Extract the (x, y) coordinate from the center of the cell holding the provided text.  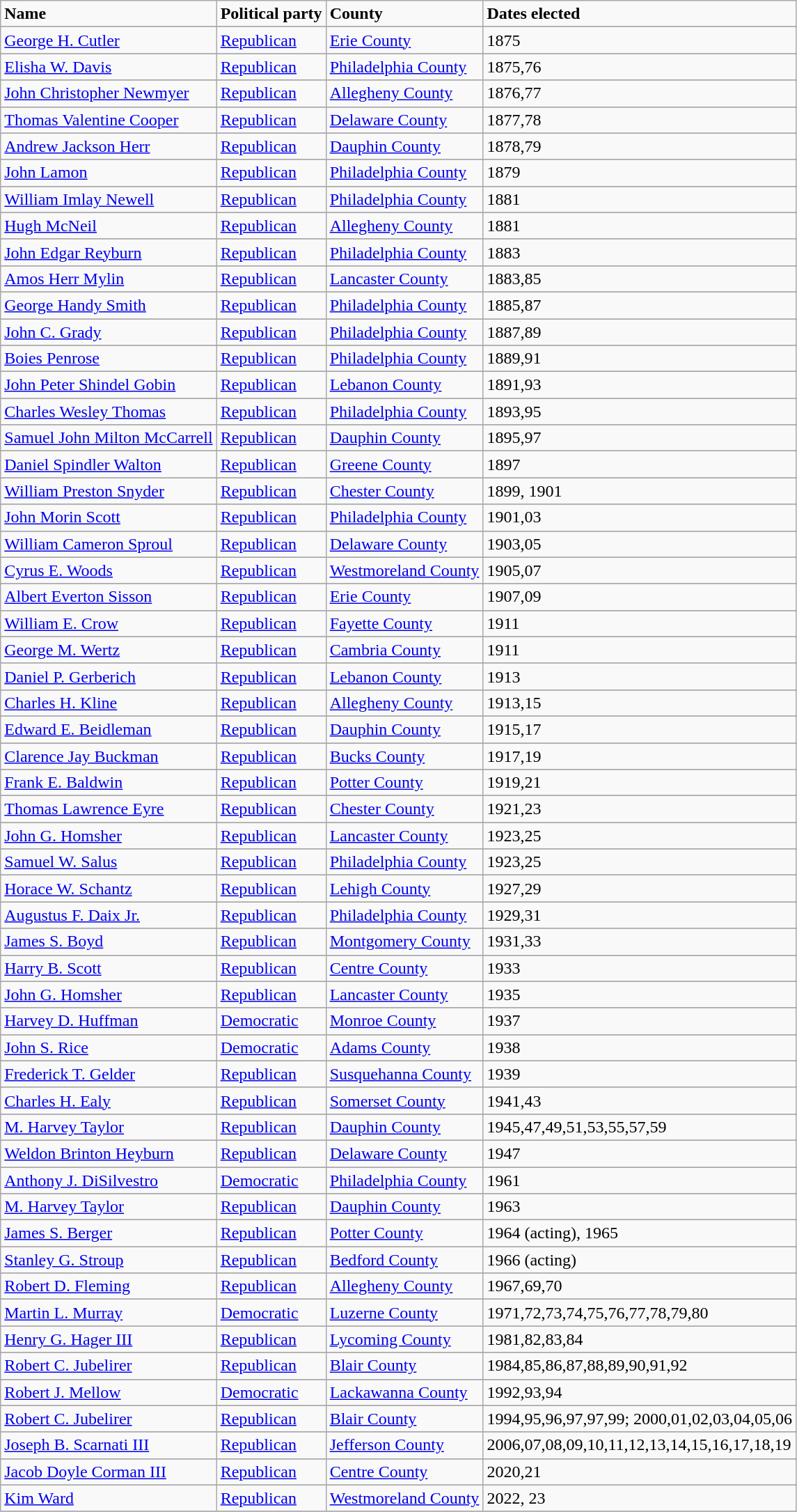
Name (109, 14)
Cyrus E. Woods (109, 570)
1885,87 (640, 305)
Boies Penrose (109, 359)
Lehigh County (404, 889)
Clarence Jay Buckman (109, 756)
Adams County (404, 1047)
Susquehanna County (404, 1074)
1947 (640, 1153)
1971,72,73,74,75,76,77,78,79,80 (640, 1313)
1939 (640, 1074)
1921,23 (640, 809)
Charles Wesley Thomas (109, 412)
1891,93 (640, 385)
Amos Herr Mylin (109, 279)
George M. Wertz (109, 650)
William Preston Snyder (109, 491)
1883 (640, 252)
Monroe County (404, 1021)
1915,17 (640, 729)
Robert D. Fleming (109, 1286)
1875 (640, 40)
Jefferson County (404, 1445)
Martin L. Murray (109, 1313)
Daniel P. Gerberich (109, 676)
2020,21 (640, 1472)
1929,31 (640, 915)
Cambria County (404, 650)
Political party (271, 14)
Jacob Doyle Corman III (109, 1472)
John C. Grady (109, 332)
Augustus F. Daix Jr. (109, 915)
1966 (acting) (640, 1260)
1887,89 (640, 332)
1961 (640, 1180)
1945,47,49,51,53,55,57,59 (640, 1127)
1935 (640, 995)
1994,95,96,97,97,99; 2000,01,02,03,04,05,06 (640, 1419)
1876,77 (640, 93)
1905,07 (640, 570)
Thomas Valentine Cooper (109, 120)
1992,93,94 (640, 1392)
1984,85,86,87,88,89,90,91,92 (640, 1366)
1913,15 (640, 703)
Edward E. Beidleman (109, 729)
1899, 1901 (640, 491)
Thomas Lawrence Eyre (109, 809)
1963 (640, 1207)
Frank E. Baldwin (109, 783)
George Handy Smith (109, 305)
1967,69,70 (640, 1286)
George H. Cutler (109, 40)
Charles H. Ealy (109, 1100)
Charles H. Kline (109, 703)
1927,29 (640, 889)
John Lamon (109, 173)
1917,19 (640, 756)
Bedford County (404, 1260)
Andrew Jackson Herr (109, 146)
William E. Crow (109, 623)
Robert J. Mellow (109, 1392)
Luzerne County (404, 1313)
1878,79 (640, 146)
Kim Ward (109, 1498)
1933 (640, 968)
Harvey D. Huffman (109, 1021)
James S. Berger (109, 1233)
1913 (640, 676)
Lackawanna County (404, 1392)
County (404, 14)
2022, 23 (640, 1498)
1938 (640, 1047)
Harry B. Scott (109, 968)
Frederick T. Gelder (109, 1074)
Lycoming County (404, 1339)
Greene County (404, 465)
Albert Everton Sisson (109, 597)
Fayette County (404, 623)
William Imlay Newell (109, 199)
Samuel W. Salus (109, 862)
Montgomery County (404, 942)
1919,21 (640, 783)
William Cameron Sproul (109, 544)
Henry G. Hager III (109, 1339)
1941,43 (640, 1100)
2006,07,08,09,10,11,12,13,14,15,16,17,18,19 (640, 1445)
1931,33 (640, 942)
John Peter Shindel Gobin (109, 385)
Hugh McNeil (109, 226)
Weldon Brinton Heyburn (109, 1153)
Bucks County (404, 756)
1879 (640, 173)
Anthony J. DiSilvestro (109, 1180)
1897 (640, 465)
Stanley G. Stroup (109, 1260)
Dates elected (640, 14)
1875,76 (640, 67)
John S. Rice (109, 1047)
1937 (640, 1021)
James S. Boyd (109, 942)
1893,95 (640, 412)
John Morin Scott (109, 517)
1907,09 (640, 597)
1877,78 (640, 120)
John Edgar Reyburn (109, 252)
1883,85 (640, 279)
1889,91 (640, 359)
Samuel John Milton McCarrell (109, 438)
1895,97 (640, 438)
1903,05 (640, 544)
1901,03 (640, 517)
Horace W. Schantz (109, 889)
Daniel Spindler Walton (109, 465)
1964 (acting), 1965 (640, 1233)
Somerset County (404, 1100)
John Christopher Newmyer (109, 93)
Elisha W. Davis (109, 67)
1981,82,83,84 (640, 1339)
Joseph B. Scarnati III (109, 1445)
